Output the (X, Y) coordinate of the center of the cell containing the given text.  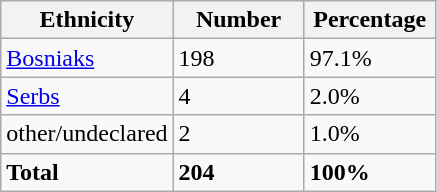
2.0% (370, 96)
4 (238, 96)
97.1% (370, 58)
198 (238, 58)
Serbs (87, 96)
Percentage (370, 20)
Number (238, 20)
100% (370, 172)
Total (87, 172)
Bosniaks (87, 58)
other/undeclared (87, 134)
1.0% (370, 134)
Ethnicity (87, 20)
204 (238, 172)
2 (238, 134)
